Pinpoint the cell where the given text exists, returning its [X, Y] midpoint coordinate. 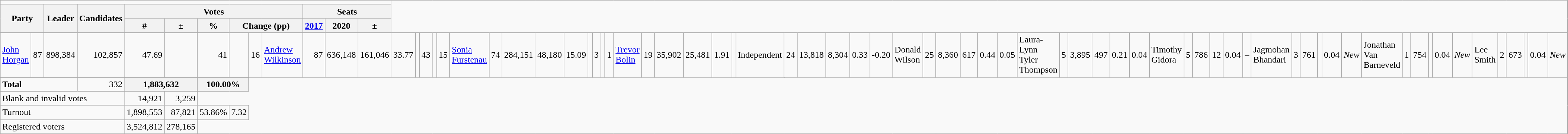
Registered voters [63, 127]
8,360 [948, 55]
12 [1217, 55]
Change (pp) [266, 26]
43 [426, 55]
3,259 [181, 98]
87,821 [181, 112]
161,046 [374, 55]
761 [1309, 55]
16 [255, 55]
786 [1201, 55]
Laura-Lynn Tyler Thompson [1039, 55]
0.21 [1120, 55]
24 [790, 55]
1,898,553 [144, 112]
35,902 [669, 55]
2 [1502, 55]
Total [39, 84]
278,165 [181, 127]
Andrew Wilkinson [282, 55]
47.69 [144, 55]
0.05 [1008, 55]
617 [969, 55]
898,384 [60, 55]
7.32 [239, 112]
754 [1420, 55]
Leader [60, 19]
Party [22, 19]
284,151 [519, 55]
3,895 [1080, 55]
332 [100, 84]
Jagmohan Bhandari [1271, 55]
497 [1101, 55]
Seats [347, 12]
3,524,812 [144, 127]
673 [1515, 55]
15.09 [576, 55]
48,180 [549, 55]
2020 [342, 26]
Votes [214, 12]
Sonia Furstenau [470, 55]
Jonathan Van Barneveld [1382, 55]
2017 [314, 26]
0.44 [988, 55]
33.77 [403, 55]
100.00% [223, 84]
Turnout [63, 112]
102,857 [100, 55]
636,148 [342, 55]
# [144, 26]
Timothy Gidora [1167, 55]
0.33 [860, 55]
Blank and invalid votes [63, 98]
Donald Wilson [908, 55]
25 [929, 55]
19 [648, 55]
1.91 [722, 55]
Candidates [100, 19]
-0.20 [881, 55]
41 [214, 55]
Independent [760, 55]
15 [443, 55]
% [214, 26]
74 [496, 55]
Lee Smith [1485, 55]
1,883,632 [161, 84]
13,818 [811, 55]
8,304 [838, 55]
53.86% [214, 112]
Trevor Bolin [628, 55]
– [1247, 55]
John Horgan [16, 55]
14,921 [144, 98]
25,481 [697, 55]
